Return the (X, Y) coordinate for the center point of the cell that contains the specified text.  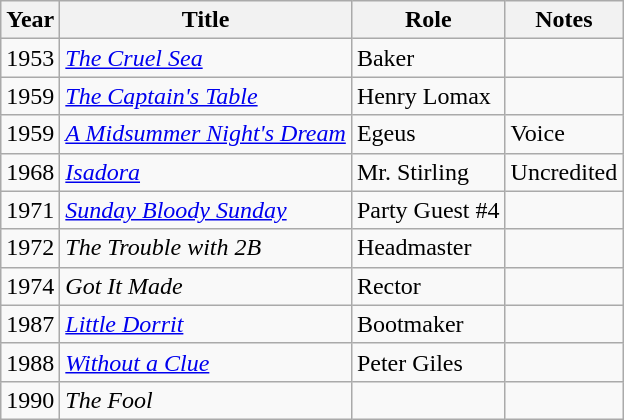
Without a Clue (206, 362)
Egeus (428, 134)
1971 (30, 210)
1988 (30, 362)
1987 (30, 324)
The Captain's Table (206, 96)
Mr. Stirling (428, 172)
The Cruel Sea (206, 58)
Party Guest #4 (428, 210)
Title (206, 20)
Uncredited (564, 172)
Notes (564, 20)
1972 (30, 248)
Isadora (206, 172)
Got It Made (206, 286)
Role (428, 20)
1953 (30, 58)
1974 (30, 286)
Peter Giles (428, 362)
1990 (30, 400)
The Fool (206, 400)
Bootmaker (428, 324)
Voice (564, 134)
Little Dorrit (206, 324)
Sunday Bloody Sunday (206, 210)
Headmaster (428, 248)
The Trouble with 2B (206, 248)
A Midsummer Night's Dream (206, 134)
Year (30, 20)
Baker (428, 58)
Henry Lomax (428, 96)
Rector (428, 286)
1968 (30, 172)
